Identify which cell holds the provided text, then report its (x, y) central coordinate. 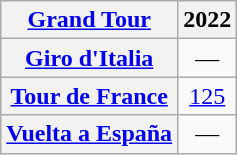
125 (208, 96)
Tour de France (90, 96)
2022 (208, 20)
Grand Tour (90, 20)
Vuelta a España (90, 134)
Giro d'Italia (90, 58)
